Extract the [x, y] coordinate from the center of the cell holding the provided text.  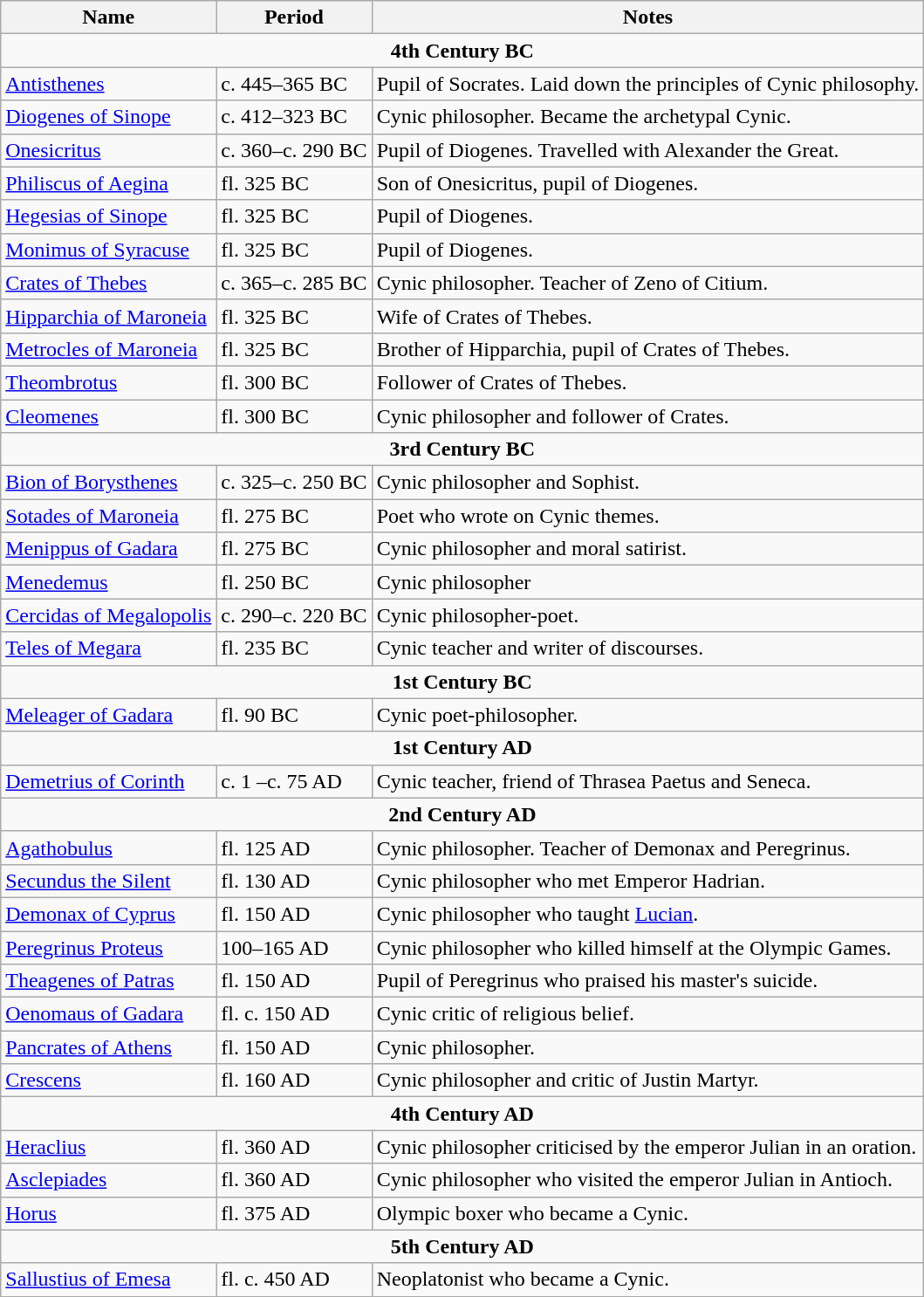
Cynic philosopher and moral satirist. [647, 549]
c. 445–365 BC [294, 84]
fl. 375 AD [294, 1213]
Cercidas of Megalopolis [108, 615]
Cynic philosopher [647, 582]
Poet who wrote on Cynic themes. [647, 516]
Cynic philosopher. Teacher of Zeno of Citium. [647, 283]
Cynic philosopher. Became the archetypal Cynic. [647, 117]
Cynic philosopher-poet. [647, 615]
Sallustius of Emesa [108, 1280]
Cynic philosopher who taught Lucian. [647, 914]
Pancrates of Athens [108, 1047]
Pupil of Peregrinus who praised his master's suicide. [647, 981]
Period [294, 17]
fl. 130 AD [294, 881]
fl. 235 BC [294, 648]
Cynic teacher, friend of Thrasea Paetus and Seneca. [647, 781]
fl. 160 AD [294, 1081]
Cynic philosopher criticised by the emperor Julian in an oration. [647, 1147]
Follower of Crates of Thebes. [647, 382]
Cynic teacher and writer of discourses. [647, 648]
fl. c. 450 AD [294, 1280]
Monimus of Syracuse [108, 250]
4th Century BC [462, 51]
Heraclius [108, 1147]
Brother of Hipparchia, pupil of Crates of Thebes. [647, 349]
Agathobulus [108, 848]
5th Century AD [462, 1246]
Hegesias of Sinope [108, 216]
Son of Onesicritus, pupil of Diogenes. [647, 183]
Cynic poet-philosopher. [647, 715]
Pupil of Diogenes. Travelled with Alexander the Great. [647, 150]
Crates of Thebes [108, 283]
1st Century BC [462, 682]
Teles of Megara [108, 648]
fl. 250 BC [294, 582]
Oenomaus of Gadara [108, 1014]
Cynic philosopher and critic of Justin Martyr. [647, 1081]
Onesicritus [108, 150]
4th Century AD [462, 1114]
Wife of Crates of Thebes. [647, 316]
Cynic critic of religious belief. [647, 1014]
c. 365–c. 285 BC [294, 283]
Cynic philosopher and Sophist. [647, 483]
2nd Century AD [462, 814]
Demonax of Cyprus [108, 914]
Crescens [108, 1081]
Asclepiades [108, 1180]
Bion of Borysthenes [108, 483]
Pupil of Socrates. Laid down the principles of Cynic philosophy. [647, 84]
Cynic philosopher who killed himself at the Olympic Games. [647, 947]
Olympic boxer who became a Cynic. [647, 1213]
Hipparchia of Maroneia [108, 316]
Cynic philosopher and follower of Crates. [647, 416]
Meleager of Gadara [108, 715]
Philiscus of Aegina [108, 183]
Notes [647, 17]
Diogenes of Sinope [108, 117]
Menedemus [108, 582]
Theombrotus [108, 382]
fl. 90 BC [294, 715]
Demetrius of Corinth [108, 781]
100–165 AD [294, 947]
c. 325–c. 250 BC [294, 483]
Cynic philosopher who visited the emperor Julian in Antioch. [647, 1180]
Sotades of Maroneia [108, 516]
Secundus the Silent [108, 881]
fl. 125 AD [294, 848]
fl. c. 150 AD [294, 1014]
Cleomenes [108, 416]
Menippus of Gadara [108, 549]
c. 1 –c. 75 AD [294, 781]
c. 412–323 BC [294, 117]
Peregrinus Proteus [108, 947]
Metrocles of Maroneia [108, 349]
Antisthenes [108, 84]
Cynic philosopher who met Emperor Hadrian. [647, 881]
Theagenes of Patras [108, 981]
3rd Century BC [462, 449]
c. 290–c. 220 BC [294, 615]
1st Century AD [462, 748]
c. 360–c. 290 BC [294, 150]
Horus [108, 1213]
Cynic philosopher. [647, 1047]
Neoplatonist who became a Cynic. [647, 1280]
Name [108, 17]
Cynic philosopher. Teacher of Demonax and Peregrinus. [647, 848]
